Scan for the cell matching the given text and deliver its [x, y] coordinate at center. 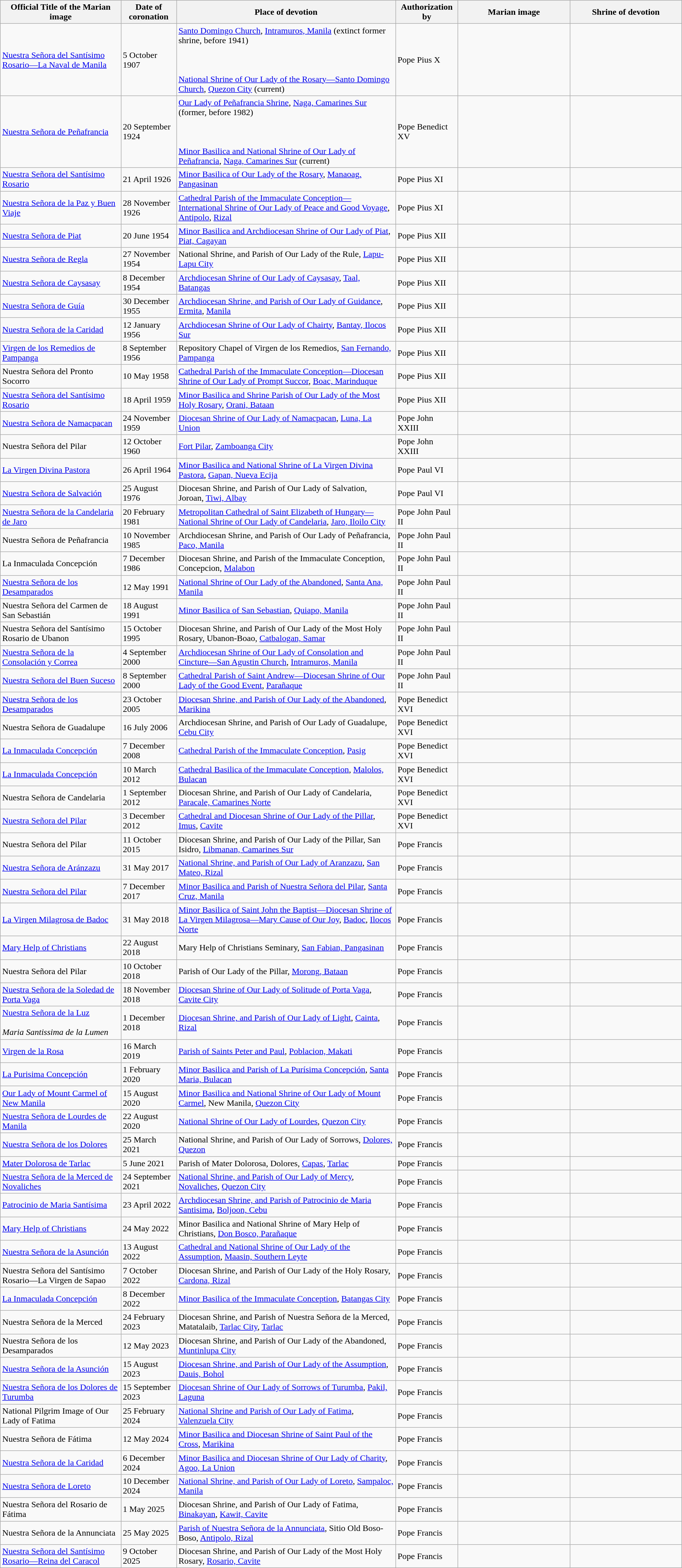
31 May 2018 [149, 919]
Parish of Saints Peter and Paul, Poblacion, Makati [286, 1051]
Diocesan Shrine, and Parish of Our Lady of the Most Holy Rosary, Ubanon-Boao, Catbalogan, Samar [286, 634]
Nuestra Señora de Salvación [60, 494]
Mary Help of Christians Seminary, San Fabian, Pangasinan [286, 947]
Minor Basilica and Diocesan Shrine of Saint Paul of the Cross, Marikina [286, 1439]
10 March 2012 [149, 774]
Place of devotion [286, 12]
Nuestra Señora de Guadalupe [60, 727]
Nuestra Señora de Caysasay [60, 283]
6 December 2024 [149, 1463]
13 August 2022 [149, 1252]
9 October 2025 [149, 1556]
8 December 1954 [149, 283]
27 November 1954 [149, 259]
18 April 1959 [149, 399]
Archdiocesan Shrine, and Parish of Patrocinio de Maria Santisima, Boljoon, Cebu [286, 1205]
Nuestra Señora de Guía [60, 306]
22 August 2018 [149, 947]
Minor Basilica and Diocesan Shrine of Our Lady of Charity, Agoo, La Union [286, 1463]
Minor Basilica and Archdiocesan Shrine of Our Lady of Piat, Piat, Cagayan [286, 236]
Mater Dolorosa de Tarlac [60, 1163]
Nuestra Señora de Fátima [60, 1439]
National Shrine, and Parish of Our Lady of the Rule, Lapu-Lapu City [286, 259]
Archdiocesan Shrine, and Parish of Our Lady of Guidance, Ermita, Manila [286, 306]
Marian image [514, 12]
23 October 2005 [149, 704]
Minor Basilica and National Shrine of La Virgen Divina Pastora, Gapan, Nueva Ecija [286, 470]
Minor Basilica and National Shrine of Our Lady of Mount Carmel, New Manila, Quezon City [286, 1098]
Diocesan Shrine, and Parish of Our Lady of the Abandoned, Marikina [286, 704]
Metropolitan Cathedral of Saint Elizabeth of Hungary—National Shrine of Our Lady of Candelaria, Jaro, Iloilo City [286, 517]
Cathedral and National Shrine of Our Lady of the Assumption, Maasin, Southern Leyte [286, 1252]
Archdiocesan Shrine of Our Lady of Chairty, Bantay, Ilocos Sur [286, 329]
4 September 2000 [149, 657]
5 October 1907 [149, 60]
National Shrine, and Parish of Our Lady of Mercy, Novaliches, Quezon City [286, 1182]
Diocesan Shrine, and Parish of the Immaculate Conception, Concepcion, Malabon [286, 563]
12 October 1960 [149, 447]
24 May 2022 [149, 1229]
7 December 2017 [149, 891]
Date of coronation [149, 12]
Minor Basilica of San Sebastian, Quiapo, Manila [286, 610]
Diocesan Shrine, and Parish of Nuestra Señora de la Merced, Matatalaib, Tarlac City, Tarlac [286, 1322]
24 February 2023 [149, 1322]
Archdiocesan Shrine of Our Lady of Consolation and Cincture—San Agustin Church, Intramuros, Manila [286, 657]
Parish of Nuestra Señora de la Annunciata, Sitio Old Boso-Boso, Antipolo, Rizal [286, 1532]
Nuestra Señora de la Candelaria de Jaro [60, 517]
8 December 2022 [149, 1299]
Diocesan Shrine, and Parish of Our Lady of the Holy Rosary, Cardona, Rizal [286, 1276]
24 September 2021 [149, 1182]
8 September 1956 [149, 353]
Minor Basilica of Our Lady of the Rosary, Manaoag, Pangasinan [286, 179]
Nuestra Señora de Regla [60, 259]
15 September 2023 [149, 1392]
Virgen de los Remedios de Pampanga [60, 353]
1 February 2020 [149, 1074]
20 September 1924 [149, 132]
12 May 2024 [149, 1439]
12 January 1956 [149, 329]
Repository Chapel of Virgen de los Remedios, San Fernando, Pampanga [286, 353]
Diocesan Shrine, and Parish of Our Lady of the Most Holy Rosary, Rosario, Cavite [286, 1556]
7 December 1986 [149, 563]
Minor Basilica of the Immaculate Conception, Batangas City [286, 1299]
Cathedral Parish of the Immaculate Conception, Pasig [286, 750]
24 November 1959 [149, 423]
Diocesan Shrine of Our Lady of Solitude of Porta Vaga, Cavite City [286, 994]
Nuestra Señora del Carmen de San Sebastián [60, 610]
7 October 2022 [149, 1276]
Our Lady of Mount Carmel of New Manila [60, 1098]
Diocesan Shrine, and Parish of Our Lady of the Pillar, San Isidro, Libmanan, Camarines Sur [286, 845]
Nuestra Señora de la Paz y Buen Viaje [60, 208]
Nuestra Señora del Santísimo Rosario de Ubanon [60, 634]
5 June 2021 [149, 1163]
La Purisima Concepción [60, 1074]
Nuestra Señora del Santísimo Rosario—La Virgen de Sapao [60, 1276]
10 November 1985 [149, 540]
La Virgen Divina Pastora [60, 470]
1 May 2025 [149, 1509]
Nuestra Señora del Santísimo Rosario—La Naval de Manila [60, 60]
16 March 2019 [149, 1051]
National Shrine of Our Lady of the Abandoned, Santa Ana, Manila [286, 587]
Nuestra Señora de la Merced de Novaliches [60, 1182]
Pope Benedict XV [427, 132]
15 August 2020 [149, 1098]
Archdiocesan Shrine of Our Lady of Caysasay, Taal, Batangas [286, 283]
Nuestra Señora de la Consolación y Correa [60, 657]
Archdiocesan Shrine, and Parish of Our Lady of Guadalupe, Cebu City [286, 727]
Nuestra Señora de Aránzazu [60, 868]
Minor Basilica and Parish of Nuestra Señora del Pilar, Santa Cruz, Manila [286, 891]
10 October 2018 [149, 971]
25 August 1976 [149, 494]
Nuestra Señora de los Dolores [60, 1145]
7 December 2008 [149, 750]
Minor Basilica and Shrine Parish of Our Lady of the Most Holy Rosary, Orani, Bataan [286, 399]
Cathedral Parish of the Immaculate Conception—International Shrine of Our Lady of Peace and Good Voyage, Antipolo, Rizal [286, 208]
Nuestra Señora de la Soledad de Porta Vaga [60, 994]
28 November 1926 [149, 208]
Diocesan Shrine of Our Lady of Namacpacan, Luna, La Union [286, 423]
National Shrine, and Parish of Our Lady of Aranzazu, San Mateo, Rizal [286, 868]
Nuestra Señora de la LuzMaria Santissima de la Lumen [60, 1023]
30 December 1955 [149, 306]
26 April 1964 [149, 470]
Parish of Our Lady of the Pillar, Morong, Bataan [286, 971]
20 February 1981 [149, 517]
Nuestra Señora de Lourdes de Manila [60, 1121]
Diocesan Shrine, and Parish of Our Lady of Salvation, Joroan, Tiwi, Albay [286, 494]
16 July 2006 [149, 727]
Cathedral Basilica of the Immaculate Conception, Malolos, Bulacan [286, 774]
3 December 2012 [149, 821]
National Shrine, and Parish of Our Lady of Sorrows, Dolores, Quezon [286, 1145]
Diocesan Shrine, and Parish of Our Lady of the Abandoned, Muntinlupa City [286, 1345]
Diocesan Shrine of Our Lady of Sorrows of Turumba, Pakil, Laguna [286, 1392]
12 May 2023 [149, 1345]
22 August 2020 [149, 1121]
25 February 2024 [149, 1416]
La Virgen Milagrosa de Badoc [60, 919]
Nuestra Señora de la Merced [60, 1322]
1 September 2012 [149, 798]
Patrocinio de Maria Santísima [60, 1205]
Official Title of the Marian image [60, 12]
Parish of Mater Dolorosa, Dolores, Capas, Tarlac [286, 1163]
Nuestra Señora de los Dolores de Turumba [60, 1392]
18 November 2018 [149, 994]
Authorization by [427, 12]
Cathedral Parish of Saint Andrew—Diocesan Shrine of Our Lady of the Good Event, Parañaque [286, 681]
10 December 2024 [149, 1486]
Nuestra Señora de Namacpacan [60, 423]
8 September 2000 [149, 681]
Nuestra Señora del Pronto Socorro [60, 376]
11 October 2015 [149, 845]
National Shrine, and Parish of Our Lady of Loreto, Sampaloc, Manila [286, 1486]
Diocesan Shrine, and Parish of Our Lady of Candelaria, Paracale, Camarines Norte [286, 798]
Pope Pius X [427, 60]
20 June 1954 [149, 236]
12 May 1991 [149, 587]
Nuestra Señora del Buen Suceso [60, 681]
National Shrine of Our Lady of Lourdes, Quezon City [286, 1121]
25 May 2025 [149, 1532]
23 April 2022 [149, 1205]
Cathedral and Diocesan Shrine of Our Lady of the Pillar, Imus, Cavite [286, 821]
Fort Pilar, Zamboanga City [286, 447]
Nuestra Señora de la Annunciata [60, 1532]
Minor Basilica and National Shrine of Mary Help of Christians, Don Bosco, Parañaque [286, 1229]
15 October 1995 [149, 634]
National Pilgrim Image of Our Lady of Fatima [60, 1416]
Nuestra Señora del Santísimo Rosario—Reina del Caracol [60, 1556]
Minor Basilica and Parish of La Purísima Concepción, Santa Maria, Bulacan [286, 1074]
Diocesan Shrine, and Parish of Our Lady of Fatima, Binakayan, Kawit, Cavite [286, 1509]
Virgen de la Rosa [60, 1051]
Nuestra Señora del Rosario de Fátima [60, 1509]
31 May 2017 [149, 868]
18 August 1991 [149, 610]
Shrine of devotion [626, 12]
Cathedral Parish of the Immaculate Conception—Diocesan Shrine of Our Lady of Prompt Succor, Boac, Marinduque [286, 376]
Nuestra Señora de Piat [60, 236]
Diocesan Shrine, and Parish of Our Lady of the Assumption, Dauis, Bohol [286, 1369]
21 April 1926 [149, 179]
25 March 2021 [149, 1145]
National Shrine and Parish of Our Lady of Fatima, Valenzuela City [286, 1416]
Minor Basilica of Saint John the Baptist—Diocesan Shrine of La Virgen Milagrosa—Mary Cause of Our Joy, Badoc, Ilocos Norte [286, 919]
10 May 1958 [149, 376]
1 December 2018 [149, 1023]
Nuestra Señora de Loreto [60, 1486]
Archdiocesan Shrine, and Parish of Our Lady of Peñafrancia, Paco, Manila [286, 540]
15 August 2023 [149, 1369]
Nuestra Señora de Candelaria [60, 798]
Diocesan Shrine, and Parish of Our Lady of Light, Cainta, Rizal [286, 1023]
